From the cell containing the given text, extract its center point as (X, Y) coordinate. 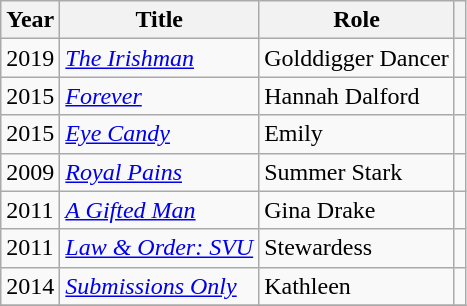
2009 (30, 172)
Stewardess (357, 248)
Eye Candy (160, 134)
Summer Stark (357, 172)
Royal Pains (160, 172)
Title (160, 20)
Submissions Only (160, 286)
A Gifted Man (160, 210)
Year (30, 20)
2019 (30, 58)
2014 (30, 286)
Golddigger Dancer (357, 58)
Gina Drake (357, 210)
The Irishman (160, 58)
Kathleen (357, 286)
Law & Order: SVU (160, 248)
Emily (357, 134)
Role (357, 20)
Forever (160, 96)
Hannah Dalford (357, 96)
